Capture the cell that displays the provided text and extract its [x, y] central coordinate. 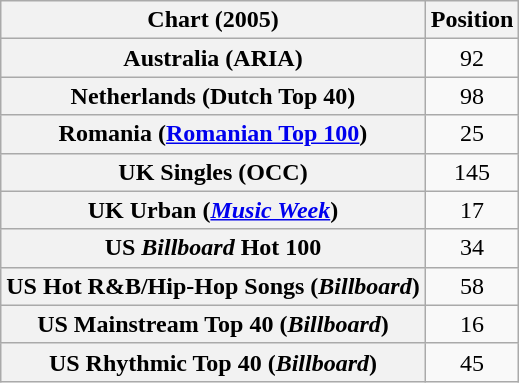
US Mainstream Top 40 (Billboard) [213, 324]
UK Urban (Music Week) [213, 210]
25 [472, 134]
US Hot R&B/Hip-Hop Songs (Billboard) [213, 286]
US Rhythmic Top 40 (Billboard) [213, 362]
Romania (Romanian Top 100) [213, 134]
Chart (2005) [213, 20]
US Billboard Hot 100 [213, 248]
17 [472, 210]
58 [472, 286]
34 [472, 248]
45 [472, 362]
UK Singles (OCC) [213, 172]
Australia (ARIA) [213, 58]
Netherlands (Dutch Top 40) [213, 96]
16 [472, 324]
145 [472, 172]
98 [472, 96]
92 [472, 58]
Position [472, 20]
